Provide the [x, y] coordinate of the cell's center where the given text is located.  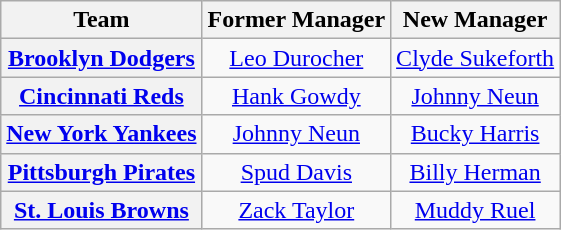
Zack Taylor [296, 210]
Billy Herman [476, 172]
Cincinnati Reds [102, 96]
Former Manager [296, 20]
Spud Davis [296, 172]
St. Louis Browns [102, 210]
Brooklyn Dodgers [102, 58]
Bucky Harris [476, 134]
Muddy Ruel [476, 210]
New York Yankees [102, 134]
New Manager [476, 20]
Pittsburgh Pirates [102, 172]
Hank Gowdy [296, 96]
Leo Durocher [296, 58]
Clyde Sukeforth [476, 58]
Team [102, 20]
